Identify which cell holds the provided text, then report its [x, y] central coordinate. 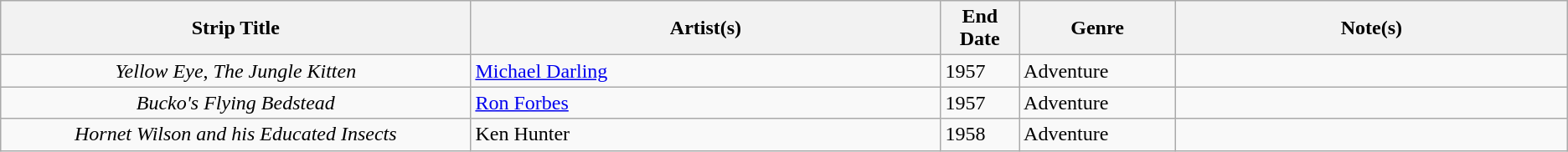
Ken Hunter [705, 134]
Artist(s) [705, 28]
Genre [1097, 28]
Yellow Eye, The Jungle Kitten [236, 71]
End Date [980, 28]
Note(s) [1372, 28]
Hornet Wilson and his Educated Insects [236, 134]
Strip Title [236, 28]
1958 [980, 134]
Ron Forbes [705, 103]
Bucko's Flying Bedstead [236, 103]
Michael Darling [705, 71]
